Pinpoint the cell where the given text exists, returning its (x, y) midpoint coordinate. 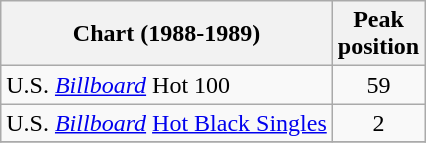
2 (378, 123)
U.S. Billboard Hot 100 (167, 85)
Chart (1988-1989) (167, 34)
Peakposition (378, 34)
U.S. Billboard Hot Black Singles (167, 123)
59 (378, 85)
